From the cell containing the given text, extract its center point as [X, Y] coordinate. 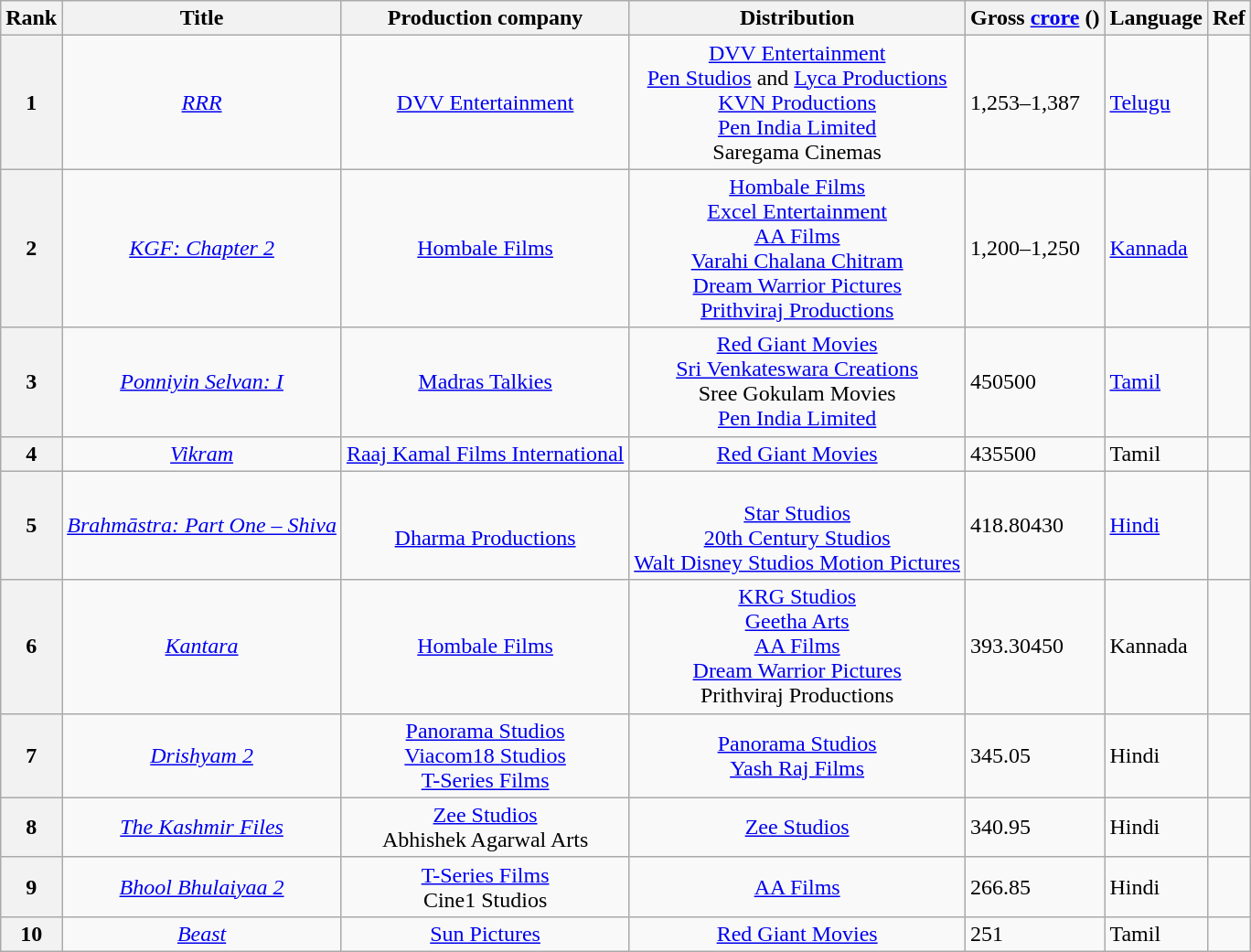
Bhool Bhulaiyaa 2 [202, 887]
Telugu [1156, 102]
Vikram [202, 454]
340.95 [1035, 827]
6 [31, 647]
4 [31, 454]
7 [31, 755]
Zee StudiosAbhishek Agarwal Arts [485, 827]
KGF: Chapter 2 [202, 249]
Red Giant MoviesSri Venkateswara CreationsSree Gokulam MoviesPen India Limited [797, 382]
KRG StudiosGeetha ArtsAA FilmsDream Warrior PicturesPrithviraj Productions [797, 647]
450500 [1035, 382]
1,200–1,250 [1035, 249]
2 [31, 249]
1 [31, 102]
Title [202, 18]
Zee Studios [797, 827]
Dharma Productions [485, 525]
Rank [31, 18]
5 [31, 525]
266.85 [1035, 887]
Sun Pictures [485, 934]
DVV EntertainmentPen Studios and Lyca ProductionsKVN ProductionsPen India LimitedSaregama Cinemas [797, 102]
RRR [202, 102]
9 [31, 887]
Madras Talkies [485, 382]
Gross crore () [1035, 18]
The Kashmir Files [202, 827]
T-Series FilmsCine1 Studios [485, 887]
345.05 [1035, 755]
8 [31, 827]
Hombale FilmsExcel EntertainmentAA FilmsVarahi Chalana Chitram Dream Warrior PicturesPrithviraj Productions [797, 249]
Ref [1229, 18]
DVV Entertainment [485, 102]
Beast [202, 934]
Drishyam 2 [202, 755]
Star Studios20th Century StudiosWalt Disney Studios Motion Pictures [797, 525]
Ponniyin Selvan: I [202, 382]
AA Films [797, 887]
Raaj Kamal Films International [485, 454]
Distribution [797, 18]
Language [1156, 18]
Panorama StudiosYash Raj Films [797, 755]
Panorama StudiosViacom18 StudiosT-Series Films [485, 755]
10 [31, 934]
Production company [485, 18]
Kantara [202, 647]
418.80430 [1035, 525]
Brahmāstra: Part One – Shiva [202, 525]
3 [31, 382]
435500 [1035, 454]
251 [1035, 934]
1,253–1,387 [1035, 102]
393.30450 [1035, 647]
